From the cell containing the given text, extract its center point as [x, y] coordinate. 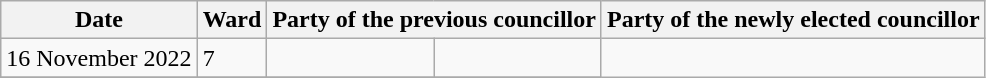
Party of the newly elected councillor [793, 20]
7 [232, 58]
Party of the previous councillor [434, 20]
16 November 2022 [99, 58]
Ward [232, 20]
Date [99, 20]
